Identify which cell holds the provided text, then report its [X, Y] central coordinate. 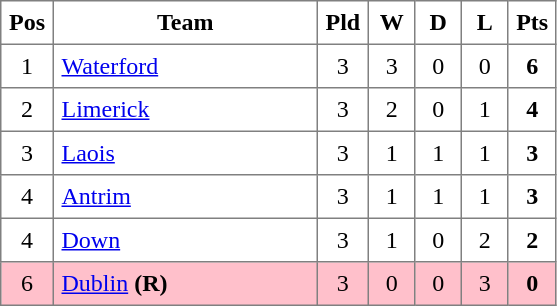
Down [185, 240]
D [438, 23]
Laois [185, 153]
Pld [342, 23]
Antrim [185, 197]
W [391, 23]
Team [185, 23]
Pts [532, 23]
Waterford [185, 66]
Pos [27, 23]
Dublin (R) [185, 284]
Limerick [185, 110]
L [484, 23]
